Identify which cell holds the provided text, then report its (X, Y) central coordinate. 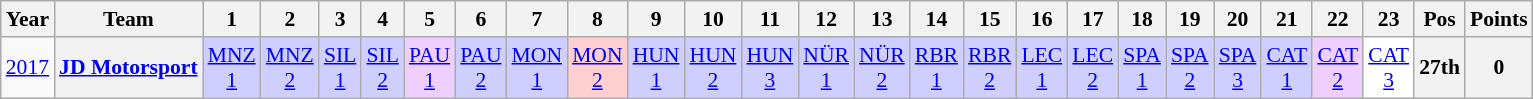
MNZ2 (290, 68)
HUN1 (656, 68)
SIL1 (340, 68)
10 (712, 19)
SPA2 (1190, 68)
Points (1499, 19)
SIL2 (382, 68)
Pos (1440, 19)
RBR1 (936, 68)
27th (1440, 68)
18 (1142, 19)
20 (1238, 19)
CAT3 (1388, 68)
6 (480, 19)
Year (28, 19)
14 (936, 19)
4 (382, 19)
11 (770, 19)
0 (1499, 68)
5 (430, 19)
2017 (28, 68)
Team (128, 19)
CAT1 (1286, 68)
NÜR1 (826, 68)
SPA1 (1142, 68)
16 (1042, 19)
LEC2 (1092, 68)
8 (598, 19)
MON1 (538, 68)
CAT2 (1338, 68)
3 (340, 19)
2 (290, 19)
LEC1 (1042, 68)
12 (826, 19)
13 (882, 19)
21 (1286, 19)
MNZ1 (232, 68)
7 (538, 19)
19 (1190, 19)
1 (232, 19)
JD Motorsport (128, 68)
22 (1338, 19)
SPA3 (1238, 68)
HUN2 (712, 68)
15 (990, 19)
NÜR2 (882, 68)
MON2 (598, 68)
PAU2 (480, 68)
23 (1388, 19)
PAU1 (430, 68)
HUN3 (770, 68)
RBR2 (990, 68)
9 (656, 19)
17 (1092, 19)
